Pinpoint the cell where the given text exists, returning its (x, y) midpoint coordinate. 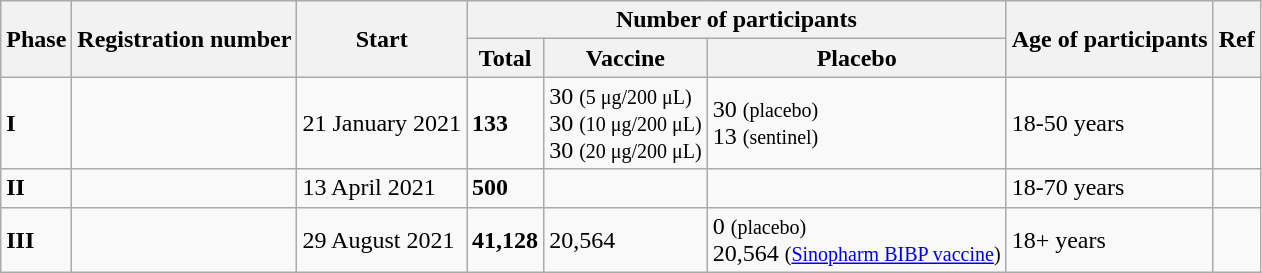
Placebo (856, 58)
0 (placebo)20,564 (Sinopharm BIBP vaccine) (856, 240)
18+ years (1110, 240)
30 (placebo)13 (sentinel) (856, 123)
133 (506, 123)
Start (382, 39)
Phase (36, 39)
20,564 (626, 240)
18-50 years (1110, 123)
Registration number (184, 39)
III (36, 240)
18-70 years (1110, 188)
Vaccine (626, 58)
41,128 (506, 240)
29 August 2021 (382, 240)
II (36, 188)
21 January 2021 (382, 123)
Age of participants (1110, 39)
Number of participants (737, 20)
500 (506, 188)
13 April 2021 (382, 188)
Total (506, 58)
Ref (1236, 39)
30 (5 μg/200 μL)30 (10 μg/200 μL)30 (20 μg/200 μL) (626, 123)
I (36, 123)
